Scan for the cell matching the given text and deliver its (X, Y) coordinate at center. 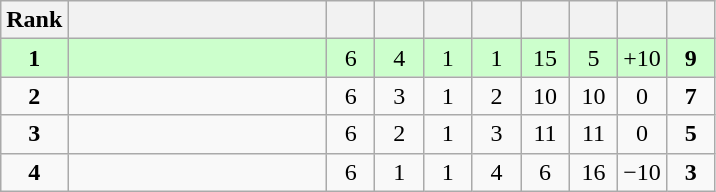
Rank (34, 20)
+10 (642, 58)
7 (690, 96)
9 (690, 58)
−10 (642, 172)
15 (546, 58)
16 (594, 172)
